For the text-containing cell, return its midpoint in [X, Y] coordinate format. 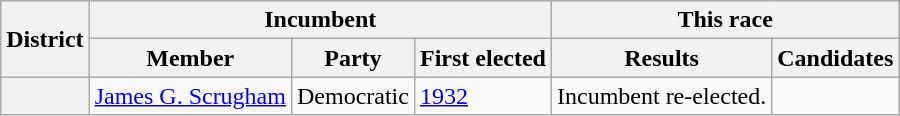
Results [661, 58]
Incumbent [320, 20]
1932 [482, 96]
Democratic [352, 96]
First elected [482, 58]
This race [724, 20]
Candidates [836, 58]
James G. Scrugham [190, 96]
Incumbent re-elected. [661, 96]
District [45, 39]
Member [190, 58]
Party [352, 58]
